Return the [x, y] coordinate for the center point of the cell that contains the specified text.  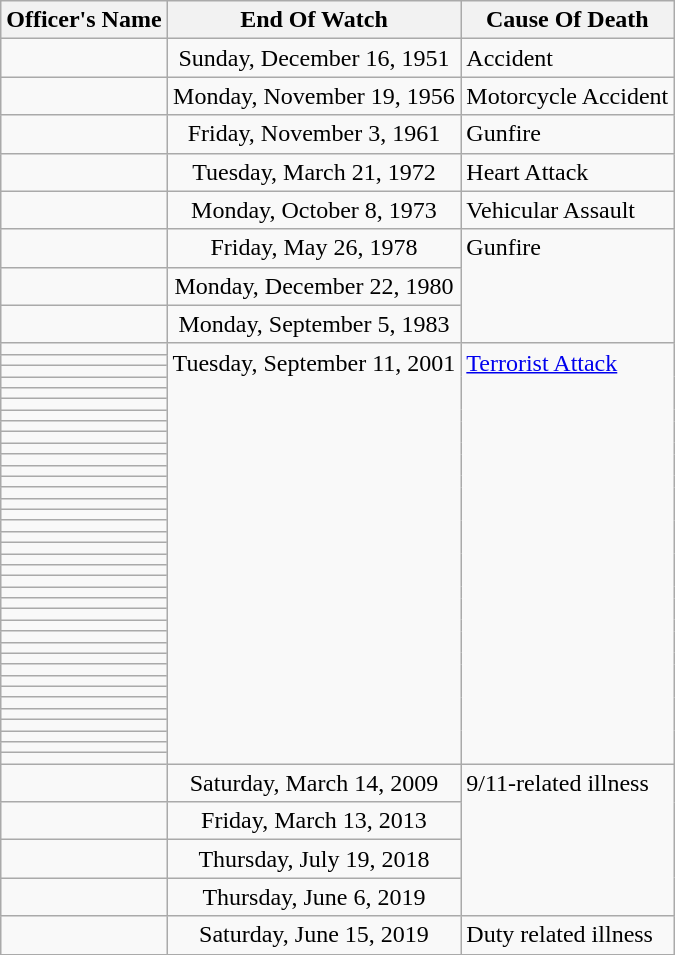
Tuesday, March 21, 1972 [314, 172]
Terrorist Attack [568, 553]
Accident [568, 58]
Cause Of Death [568, 20]
Saturday, March 14, 2009 [314, 783]
Monday, November 19, 1956 [314, 96]
Thursday, July 19, 2018 [314, 859]
Duty related illness [568, 935]
Monday, September 5, 1983 [314, 324]
Monday, October 8, 1973 [314, 210]
9/11-related illness [568, 840]
Friday, November 3, 1961 [314, 134]
Friday, March 13, 2013 [314, 821]
Heart Attack [568, 172]
Motorcycle Accident [568, 96]
End Of Watch [314, 20]
Vehicular Assault [568, 210]
Tuesday, September 11, 2001 [314, 553]
Saturday, June 15, 2019 [314, 935]
Officer's Name [84, 20]
Monday, December 22, 1980 [314, 286]
Thursday, June 6, 2019 [314, 897]
Friday, May 26, 1978 [314, 248]
Sunday, December 16, 1951 [314, 58]
